Capture the cell that displays the provided text and extract its (X, Y) central coordinate. 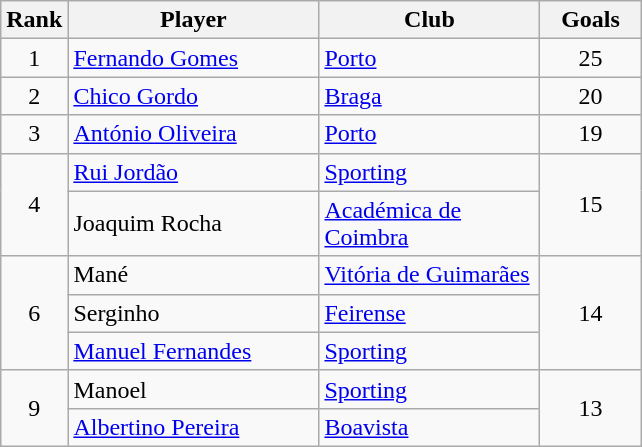
Braga (430, 96)
9 (34, 408)
1 (34, 58)
25 (590, 58)
Club (430, 20)
2 (34, 96)
António Oliveira (194, 134)
Vitória de Guimarães (430, 275)
Boavista (430, 427)
Mané (194, 275)
4 (34, 204)
Chico Gordo (194, 96)
Rank (34, 20)
Serginho (194, 313)
Académica de Coimbra (430, 224)
Feirense (430, 313)
14 (590, 313)
Manuel Fernandes (194, 351)
Goals (590, 20)
Joaquim Rocha (194, 224)
Albertino Pereira (194, 427)
Player (194, 20)
13 (590, 408)
Fernando Gomes (194, 58)
20 (590, 96)
Rui Jordão (194, 172)
Manoel (194, 389)
3 (34, 134)
6 (34, 313)
15 (590, 204)
19 (590, 134)
